Scan for the cell matching the given text and deliver its [x, y] coordinate at center. 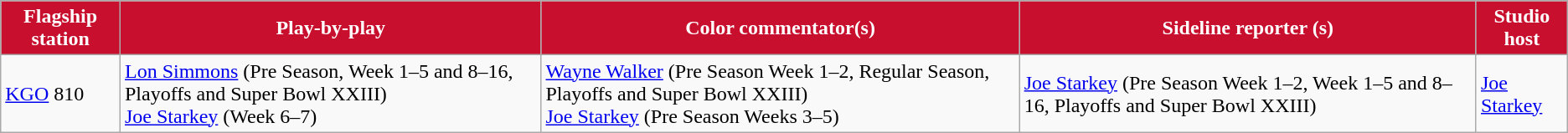
Joe Starkey [1521, 94]
Play-by-play [330, 28]
Studio host [1521, 28]
Flagship station [60, 28]
Color commentator(s) [781, 28]
Sideline reporter (s) [1248, 28]
KGO 810 [60, 94]
Joe Starkey (Pre Season Week 1–2, Week 1–5 and 8–16, Playoffs and Super Bowl XXIII) [1248, 94]
Lon Simmons (Pre Season, Week 1–5 and 8–16, Playoffs and Super Bowl XXIII)Joe Starkey (Week 6–7) [330, 94]
Wayne Walker (Pre Season Week 1–2, Regular Season, Playoffs and Super Bowl XXIII)Joe Starkey (Pre Season Weeks 3–5) [781, 94]
